Capture the cell that displays the provided text and extract its [x, y] central coordinate. 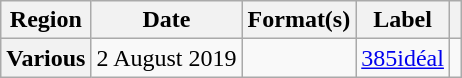
Label [403, 20]
Various [46, 58]
2 August 2019 [166, 58]
Date [166, 20]
385idéal [403, 58]
Format(s) [299, 20]
Region [46, 20]
